Return the (x, y) coordinate for the center point of the cell that contains the specified text.  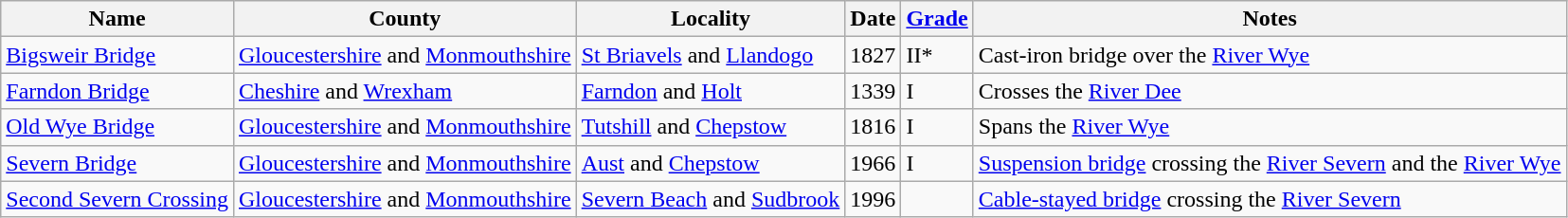
County (405, 19)
Date (874, 19)
Locality (711, 19)
Farndon and Holt (711, 91)
1966 (874, 163)
Tutshill and Chepstow (711, 127)
Cable-stayed bridge crossing the River Severn (1270, 199)
Farndon Bridge (117, 91)
1339 (874, 91)
Bigsweir Bridge (117, 55)
Aust and Chepstow (711, 163)
Name (117, 19)
Severn Bridge (117, 163)
Notes (1270, 19)
Old Wye Bridge (117, 127)
1996 (874, 199)
Crosses the River Dee (1270, 91)
St Briavels and Llandogo (711, 55)
1827 (874, 55)
Cast-iron bridge over the River Wye (1270, 55)
Second Severn Crossing (117, 199)
Spans the River Wye (1270, 127)
Grade (937, 19)
Suspension bridge crossing the River Severn and the River Wye (1270, 163)
1816 (874, 127)
II* (937, 55)
Severn Beach and Sudbrook (711, 199)
Cheshire and Wrexham (405, 91)
